Search for the cell housing the specified text and yield its (x, y) center coordinate. 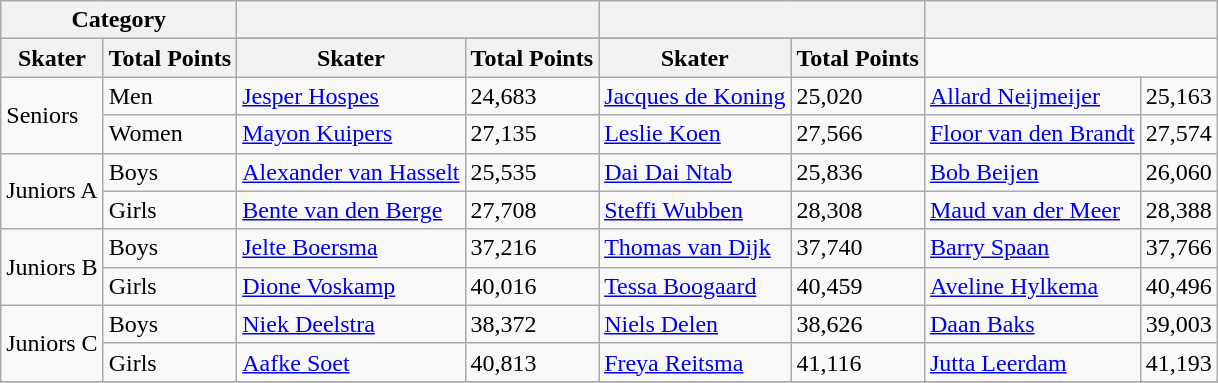
Tessa Boogaard (695, 286)
25,020 (858, 96)
Thomas van Dijk (695, 248)
25,163 (1178, 96)
25,535 (532, 172)
27,566 (858, 134)
38,626 (858, 324)
24,683 (532, 96)
Freya Reitsma (695, 362)
Niels Delen (695, 324)
Niek Deelstra (351, 324)
40,016 (532, 286)
27,708 (532, 210)
Seniors (52, 115)
Dione Voskamp (351, 286)
Aveline Hylkema (1032, 286)
Barry Spaan (1032, 248)
Bob Beijen (1032, 172)
39,003 (1178, 324)
Juniors C (52, 343)
40,496 (1178, 286)
25,836 (858, 172)
Jutta Leerdam (1032, 362)
28,308 (858, 210)
37,766 (1178, 248)
Steffi Wubben (695, 210)
37,740 (858, 248)
Leslie Koen (695, 134)
40,459 (858, 286)
27,135 (532, 134)
Women (170, 134)
Daan Baks (1032, 324)
Jelte Boersma (351, 248)
Jesper Hospes (351, 96)
Juniors B (52, 267)
41,193 (1178, 362)
28,388 (1178, 210)
Maud van der Meer (1032, 210)
Dai Dai Ntab (695, 172)
Floor van den Brandt (1032, 134)
Alexander van Hasselt (351, 172)
Bente van den Berge (351, 210)
Allard Neijmeijer (1032, 96)
Category (119, 20)
Men (170, 96)
Aafke Soet (351, 362)
37,216 (532, 248)
Juniors A (52, 191)
38,372 (532, 324)
Mayon Kuipers (351, 134)
41,116 (858, 362)
27,574 (1178, 134)
Jacques de Koning (695, 96)
26,060 (1178, 172)
40,813 (532, 362)
